Locate the cell with the specified text and output its [x, y] center coordinate. 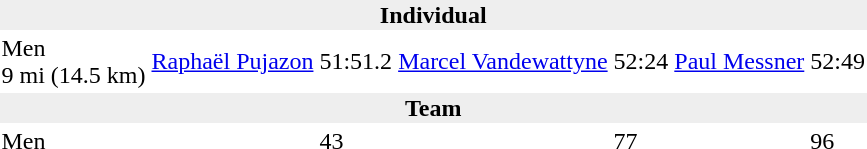
51:51.2 [356, 62]
Individual [433, 15]
Raphaël Pujazon [232, 62]
52:24 [641, 62]
Paul Messner [740, 62]
Team [433, 108]
Men9 mi (14.5 km) [74, 62]
52:49 [838, 62]
Marcel Vandewattyne [503, 62]
